Find where the given text appears and provide that cell's center as (x, y) coordinate. 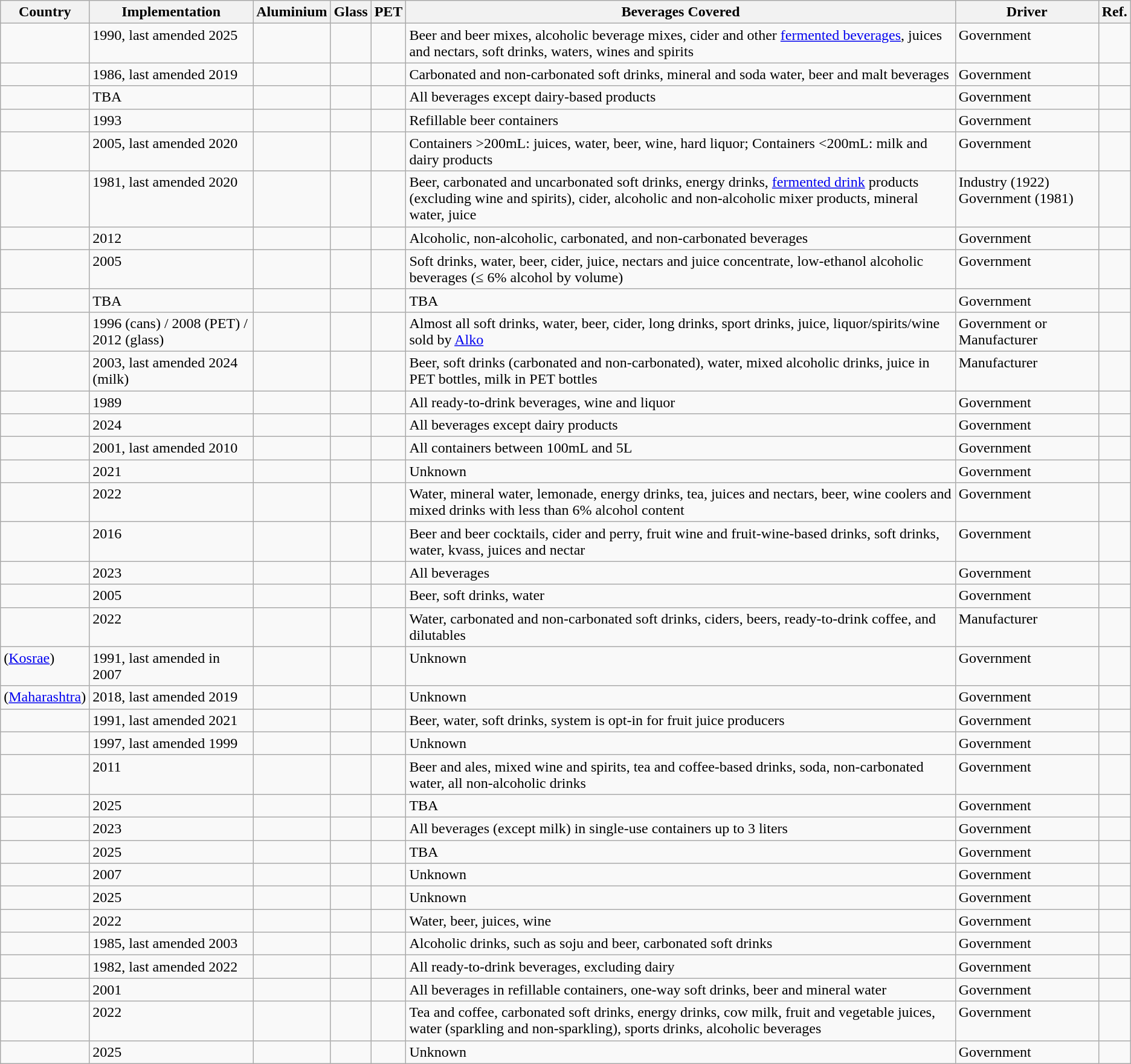
1991, last amended 2021 (172, 720)
Alcoholic, non-alcoholic, carbonated, and non-carbonated beverages (680, 238)
Water, beer, juices, wine (680, 921)
Carbonated and non-carbonated soft drinks, mineral and soda water, beer and malt beverages (680, 74)
2024 (172, 425)
Beer and beer cocktails, cider and perry, fruit wine and fruit-wine-based drinks, soft drinks, water, kvass, juices and nectar (680, 541)
1989 (172, 402)
1981, last amended 2020 (172, 199)
All beverages except dairy products (680, 425)
1982, last amended 2022 (172, 967)
1993 (172, 120)
Beer and ales, mixed wine and spirits, tea and coffee-based drinks, soda, non-carbonated water, all non-alcoholic drinks (680, 775)
2003, last amended 2024 (milk) (172, 371)
1996 (cans) / 2008 (PET) / 2012 (glass) (172, 331)
Beer, water, soft drinks, system is opt-in for fruit juice producers (680, 720)
All beverages except dairy-based products (680, 97)
Soft drinks, water, beer, cider, juice, nectars and juice concentrate, low-ethanol alcoholic beverages (≤ 6% alcohol by volume) (680, 269)
1990, last amended 2025 (172, 44)
2012 (172, 238)
2011 (172, 775)
PET (388, 12)
Water, mineral water, lemonade, energy drinks, tea, juices and nectars, beer, wine coolers and mixed drinks with less than 6% alcohol content (680, 503)
2018, last amended 2019 (172, 697)
2005, last amended 2020 (172, 151)
2001, last amended 2010 (172, 448)
Glass (350, 12)
Beer, soft drinks, water (680, 596)
Almost all soft drinks, water, beer, cider, long drinks, sport drinks, juice, liquor/spirits/wine sold by Alko (680, 331)
Beverages Covered (680, 12)
1986, last amended 2019 (172, 74)
Implementation (172, 12)
Driver (1027, 12)
Ref. (1114, 12)
All beverages in refillable containers, one-way soft drinks, beer and mineral water (680, 990)
2001 (172, 990)
Containers >200mL: juices, water, beer, wine, hard liquor; Containers <200mL: milk and dairy products (680, 151)
(Maharashtra) (45, 697)
Water, carbonated and non-carbonated soft drinks, ciders, beers, ready-to-drink coffee, and dilutables (680, 627)
1991, last amended in 2007 (172, 666)
2016 (172, 541)
1985, last amended 2003 (172, 944)
2021 (172, 471)
Alcoholic drinks, such as soju and beer, carbonated soft drinks (680, 944)
2007 (172, 875)
All containers between 100mL and 5L (680, 448)
Government or Manufacturer (1027, 331)
1997, last amended 1999 (172, 743)
Country (45, 12)
All beverages (680, 573)
(Kosrae) (45, 666)
Refillable beer containers (680, 120)
All ready-to-drink beverages, excluding dairy (680, 967)
Beer and beer mixes, alcoholic beverage mixes, cider and other fermented beverages, juices and nectars, soft drinks, waters, wines and spirits (680, 44)
Aluminium (292, 12)
All ready-to-drink beverages, wine and liquor (680, 402)
Beer, soft drinks (carbonated and non-carbonated), water, mixed alcoholic drinks, juice in PET bottles, milk in PET bottles (680, 371)
Industry (1922) Government (1981) (1027, 199)
All beverages (except milk) in single-use containers up to 3 liters (680, 828)
